Locate the cell with the specified text and output its [X, Y] center coordinate. 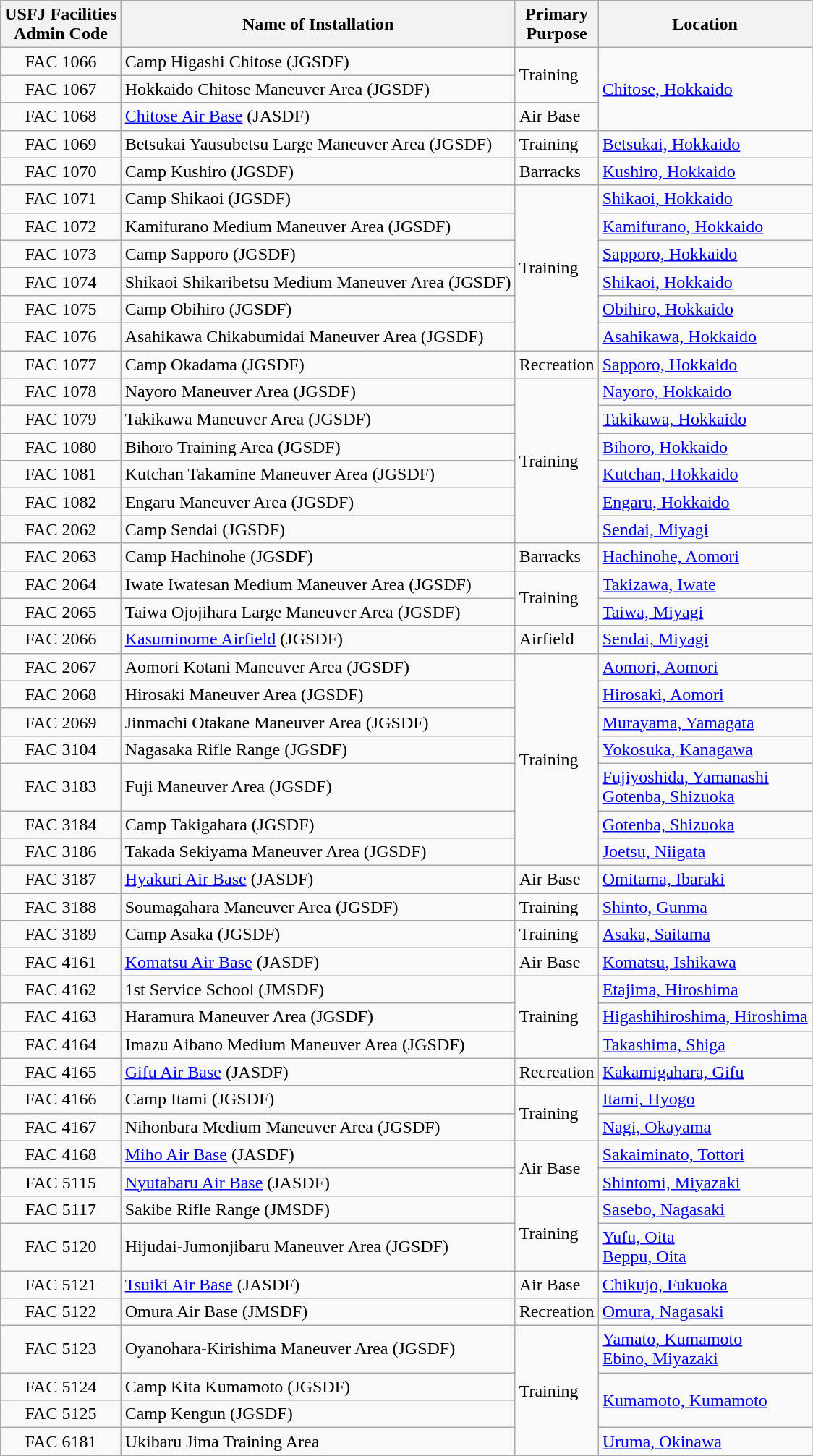
Camp Kushiro (JGSDF) [318, 171]
Hirosaki Maneuver Area (JGSDF) [318, 694]
Nagasaka Rifle Range (JGSDF) [318, 749]
Betsukai, Hokkaido [705, 144]
FAC 1081 [61, 474]
Itami, Hyogo [705, 1099]
Chikujo, Fukuoka [705, 1284]
Omura Air Base (JMSDF) [318, 1312]
Chitose, Hokkaido [705, 89]
Murayama, Yamagata [705, 722]
Camp Hachinohe (JGSDF) [318, 557]
Camp Asaka (JGSDF) [318, 935]
Kakamigahara, Gifu [705, 1072]
FAC 3187 [61, 880]
FAC 4164 [61, 1044]
Komatsu, Ishikawa [705, 962]
FAC 5117 [61, 1209]
FAC 1070 [61, 171]
FAC 2065 [61, 612]
FAC 5124 [61, 1387]
FAC 4166 [61, 1099]
FAC 5120 [61, 1247]
Miho Air Base (JASDF) [318, 1154]
FAC 2064 [61, 584]
Shikaoi Shikaribetsu Medium Maneuver Area (JGSDF) [318, 281]
Camp Itami (JGSDF) [318, 1099]
Betsukai Yausubetsu Large Maneuver Area (JGSDF) [318, 144]
Gotenba, Shizuoka [705, 824]
Jinmachi Otakane Maneuver Area (JGSDF) [318, 722]
Yufu, OitaBeppu, Oita [705, 1247]
Takada Sekiyama Maneuver Area (JGSDF) [318, 852]
Asaka, Saitama [705, 935]
Iwate Iwatesan Medium Maneuver Area (JGSDF) [318, 584]
Yamato, KumamotoEbino, Miyazaki [705, 1350]
Camp Okadama (JGSDF) [318, 364]
Engaru Maneuver Area (JGSDF) [318, 502]
FAC 2066 [61, 639]
FAC 5122 [61, 1312]
Kamifurano, Hokkaido [705, 226]
Joetsu, Niigata [705, 852]
Soumagahara Maneuver Area (JGSDF) [318, 907]
FAC 1078 [61, 392]
FAC 5115 [61, 1182]
Kumamoto, Kumamoto [705, 1400]
Takizawa, Iwate [705, 584]
FAC 2062 [61, 529]
FAC 4163 [61, 1017]
Kutchan Takamine Maneuver Area (JGSDF) [318, 474]
Hijudai-Jumonjibaru Maneuver Area (JGSDF) [318, 1247]
FAC 1080 [61, 447]
Shinto, Gunma [705, 907]
Camp Kita Kumamoto (JGSDF) [318, 1387]
Kasuminome Airfield (JGSDF) [318, 639]
Ukibaru Jima Training Area [318, 1442]
USFJ FacilitiesAdmin Code [61, 25]
FAC 2067 [61, 667]
FAC 5121 [61, 1284]
Nagi, Okayama [705, 1127]
FAC 3188 [61, 907]
FAC 1072 [61, 226]
FAC 4167 [61, 1127]
Airfield [557, 639]
Etajima, Hiroshima [705, 989]
PrimaryPurpose [557, 25]
FAC 4168 [61, 1154]
Kushiro, Hokkaido [705, 171]
FAC 4165 [61, 1072]
Location [705, 25]
FAC 4161 [61, 962]
FAC 3104 [61, 749]
FAC 1073 [61, 254]
Sasebo, Nagasaki [705, 1209]
Camp Higashi Chitose (JGSDF) [318, 61]
Takikawa, Hokkaido [705, 420]
Name of Installation [318, 25]
FAC 3183 [61, 787]
Uruma, Okinawa [705, 1442]
Yokosuka, Kanagawa [705, 749]
FAC 1066 [61, 61]
Asahikawa Chikabumidai Maneuver Area (JGSDF) [318, 336]
FAC 1067 [61, 89]
Obihiro, Hokkaido [705, 309]
Omitama, Ibaraki [705, 880]
FAC 2063 [61, 557]
Sakaiminato, Tottori [705, 1154]
Omura, Nagasaki [705, 1312]
Chitose Air Base (JASDF) [318, 116]
Camp Kengun (JGSDF) [318, 1414]
Nayoro, Hokkaido [705, 392]
Fujiyoshida, YamanashiGotenba, Shizuoka [705, 787]
Aomori, Aomori [705, 667]
Nihonbara Medium Maneuver Area (JGSDF) [318, 1127]
Nyutabaru Air Base (JASDF) [318, 1182]
Taiwa Ojojihara Large Maneuver Area (JGSDF) [318, 612]
FAC 1077 [61, 364]
Camp Takigahara (JGSDF) [318, 824]
FAC 3186 [61, 852]
1st Service School (JMSDF) [318, 989]
Kamifurano Medium Maneuver Area (JGSDF) [318, 226]
Sakibe Rifle Range (JMSDF) [318, 1209]
Tsuiki Air Base (JASDF) [318, 1284]
Kutchan, Hokkaido [705, 474]
FAC 2068 [61, 694]
Camp Obihiro (JGSDF) [318, 309]
Shintomi, Miyazaki [705, 1182]
Hokkaido Chitose Maneuver Area (JGSDF) [318, 89]
Camp Sendai (JGSDF) [318, 529]
Hirosaki, Aomori [705, 694]
Camp Sapporo (JGSDF) [318, 254]
Fuji Maneuver Area (JGSDF) [318, 787]
FAC 5123 [61, 1350]
FAC 2069 [61, 722]
Komatsu Air Base (JASDF) [318, 962]
Taiwa, Miyagi [705, 612]
Imazu Aibano Medium Maneuver Area (JGSDF) [318, 1044]
Bihoro Training Area (JGSDF) [318, 447]
Gifu Air Base (JASDF) [318, 1072]
FAC 1071 [61, 199]
FAC 4162 [61, 989]
FAC 1082 [61, 502]
Nayoro Maneuver Area (JGSDF) [318, 392]
Higashihiroshima, Hiroshima [705, 1017]
FAC 1068 [61, 116]
Bihoro, Hokkaido [705, 447]
FAC 6181 [61, 1442]
Camp Shikaoi (JGSDF) [318, 199]
Asahikawa, Hokkaido [705, 336]
Oyanohara-Kirishima Maneuver Area (JGSDF) [318, 1350]
Takikawa Maneuver Area (JGSDF) [318, 420]
Hyakuri Air Base (JASDF) [318, 880]
Takashima, Shiga [705, 1044]
FAC 1069 [61, 144]
FAC 3184 [61, 824]
FAC 1075 [61, 309]
Aomori Kotani Maneuver Area (JGSDF) [318, 667]
FAC 1074 [61, 281]
Hachinohe, Aomori [705, 557]
FAC 1076 [61, 336]
FAC 3189 [61, 935]
Engaru, Hokkaido [705, 502]
FAC 5125 [61, 1414]
Haramura Maneuver Area (JGSDF) [318, 1017]
FAC 1079 [61, 420]
